Capture the cell that displays the provided text and extract its (X, Y) central coordinate. 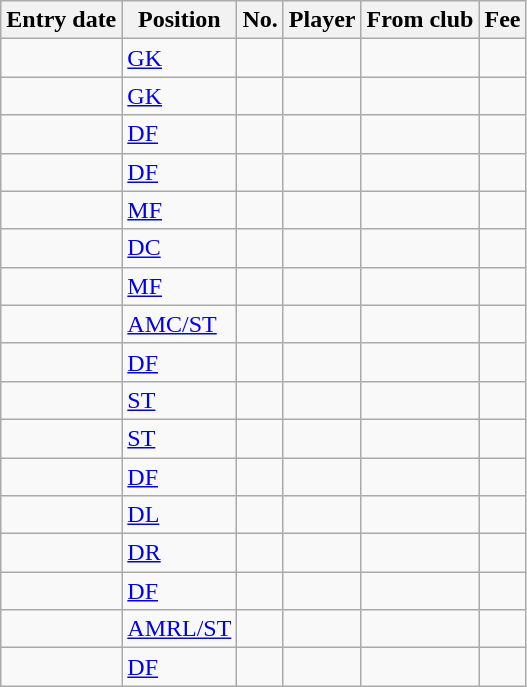
Position (180, 20)
Entry date (62, 20)
Player (322, 20)
No. (260, 20)
AMRL/ST (180, 629)
AMC/ST (180, 324)
DR (180, 553)
Fee (502, 20)
DC (180, 248)
From club (420, 20)
DL (180, 515)
